Return [x, y] of the center of cell containing provided text 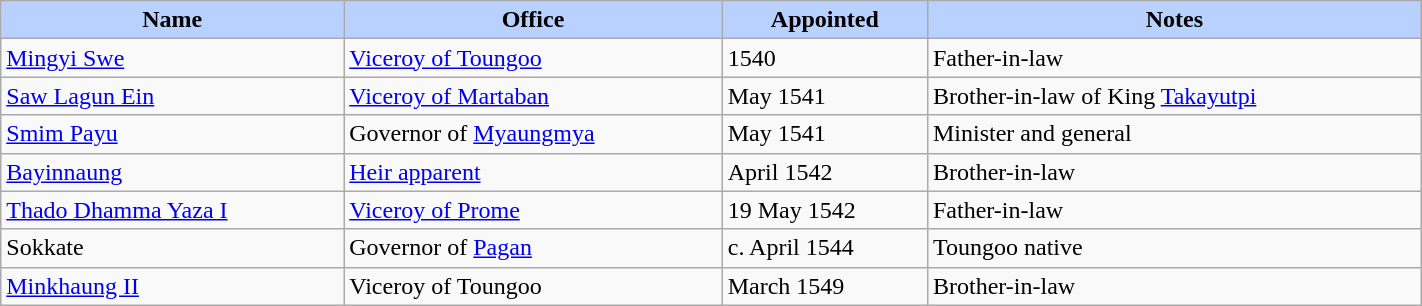
c. April 1544 [824, 248]
Saw Lagun Ein [172, 96]
1540 [824, 58]
Office [533, 20]
April 1542 [824, 172]
Notes [1174, 20]
Viceroy of Prome [533, 210]
Toungoo native [1174, 248]
Bayinnaung [172, 172]
Heir apparent [533, 172]
Smim Payu [172, 134]
Governor of Myaungmya [533, 134]
Name [172, 20]
Governor of Pagan [533, 248]
March 1549 [824, 286]
Brother-in-law of King Takayutpi [1174, 96]
Minkhaung II [172, 286]
19 May 1542 [824, 210]
Viceroy of Martaban [533, 96]
Sokkate [172, 248]
Mingyi Swe [172, 58]
Thado Dhamma Yaza I [172, 210]
Minister and general [1174, 134]
Appointed [824, 20]
